Pinpoint the cell where the given text exists, returning its (x, y) midpoint coordinate. 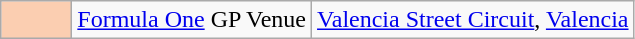
Formula One GP Venue (192, 20)
Valencia Street Circuit, Valencia (474, 20)
